From the cell containing the given text, extract its center point as (x, y) coordinate. 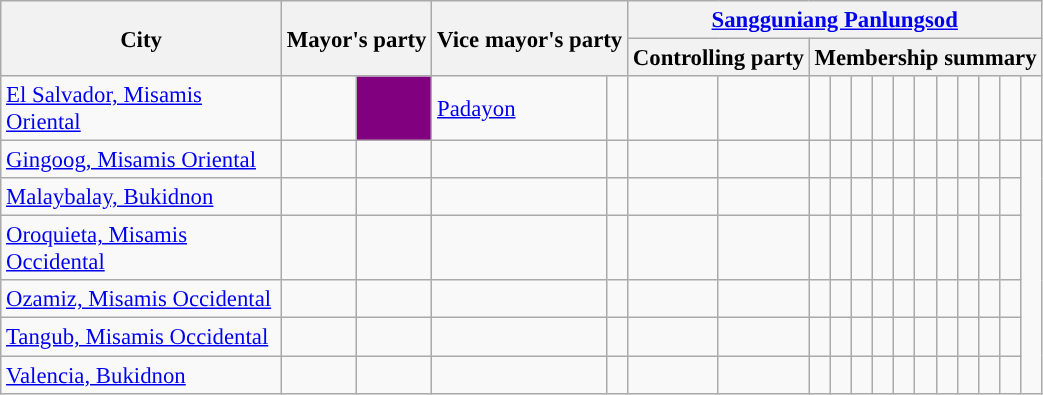
Gingoog, Misamis Oriental (142, 160)
Oroquieta, Misamis Occidental (142, 248)
Controlling party (719, 58)
Sangguniang Panlungsod (835, 20)
Ozamiz, Misamis Occidental (142, 299)
El Salvador, Misamis Oriental (142, 108)
Malaybalay, Bukidnon (142, 197)
Membership summary (926, 58)
Padayon (520, 108)
City (142, 38)
Mayor's party (356, 38)
Tangub, Misamis Occidental (142, 337)
Vice mayor's party (530, 38)
Valencia, Bukidnon (142, 375)
